Search for the cell housing the specified text and yield its (X, Y) center coordinate. 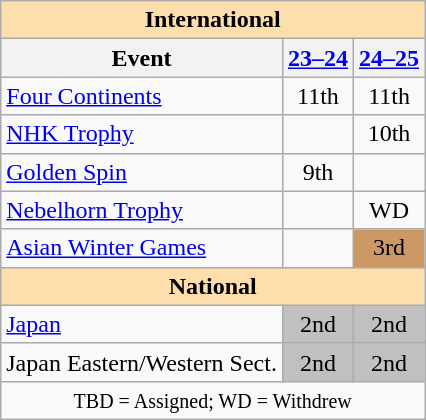
TBD = Assigned; WD = Withdrew (213, 400)
International (213, 20)
WD (390, 210)
3rd (390, 248)
Japan (142, 324)
24–25 (390, 58)
9th (318, 172)
10th (390, 134)
Four Continents (142, 96)
National (213, 286)
NHK Trophy (142, 134)
Nebelhorn Trophy (142, 210)
Golden Spin (142, 172)
Event (142, 58)
Japan Eastern/Western Sect. (142, 362)
23–24 (318, 58)
Asian Winter Games (142, 248)
